Determine the (x, y) coordinate at the center of the cell enclosing the given text.  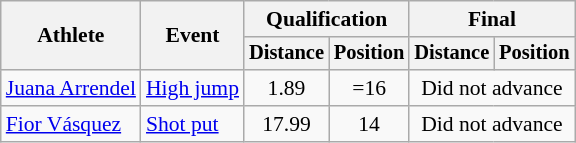
17.99 (286, 124)
Event (192, 36)
1.89 (286, 88)
Juana Arrendel (71, 88)
=16 (369, 88)
14 (369, 124)
Qualification (326, 19)
Shot put (192, 124)
High jump (192, 88)
Athlete (71, 36)
Fior Vásquez (71, 124)
Final (492, 19)
